Output the (x, y) coordinate of the center of the cell containing the given text.  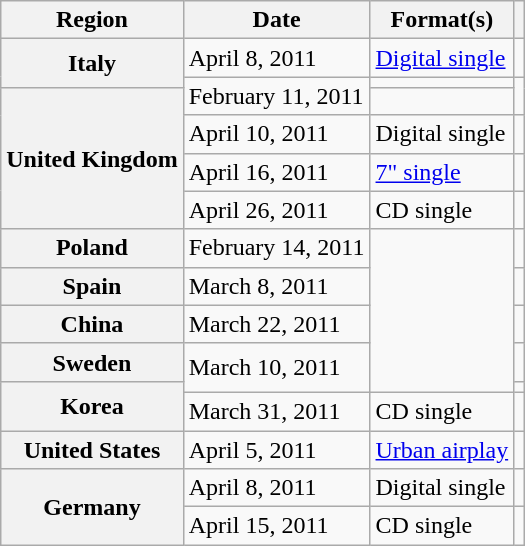
Spain (92, 286)
February 11, 2011 (276, 96)
April 26, 2011 (276, 210)
April 15, 2011 (276, 526)
7" single (442, 172)
April 5, 2011 (276, 449)
United States (92, 449)
United Kingdom (92, 158)
February 14, 2011 (276, 248)
April 10, 2011 (276, 134)
China (92, 324)
Italy (92, 64)
Region (92, 20)
March 10, 2011 (276, 368)
Sweden (92, 362)
March 31, 2011 (276, 411)
Korea (92, 406)
March 22, 2011 (276, 324)
Germany (92, 507)
Date (276, 20)
April 16, 2011 (276, 172)
Poland (92, 248)
Urban airplay (442, 449)
March 8, 2011 (276, 286)
Format(s) (442, 20)
